Pinpoint the cell where the given text exists, returning its [X, Y] midpoint coordinate. 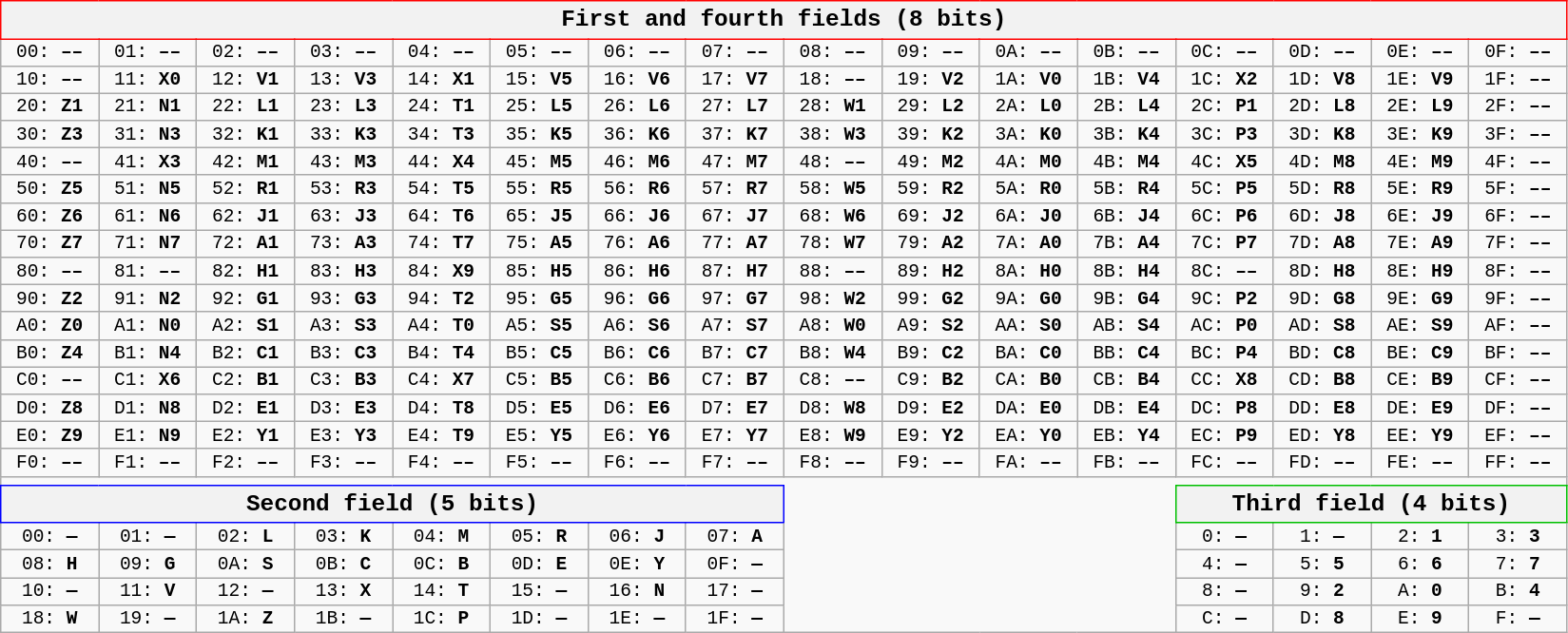
59: R2 [930, 188]
96: G6 [637, 298]
A1: N0 [148, 325]
E8: W9 [833, 435]
5: 5 [1322, 565]
88: –– [833, 272]
1C: X2 [1225, 80]
54: T5 [441, 188]
6: 6 [1421, 565]
9D: G8 [1322, 298]
36: K6 [637, 135]
CC: X8 [1225, 380]
09: G [148, 565]
0E: –– [1421, 51]
31: N3 [148, 135]
D: 8 [1322, 618]
AB: S4 [1126, 325]
5C: P5 [1225, 188]
11: X0 [148, 80]
8F: –– [1518, 272]
99: G2 [930, 298]
89: H2 [930, 272]
1F: — [734, 618]
9C: P2 [1225, 298]
00: –– [49, 51]
00: — [49, 536]
A7: S7 [734, 325]
16: V6 [637, 80]
F0: –– [49, 462]
B4: T4 [441, 354]
FE: –– [1421, 462]
98: W2 [833, 298]
12: V1 [245, 80]
94: T2 [441, 298]
5F: –– [1518, 188]
5B: R4 [1126, 188]
1F: –– [1518, 80]
CE: B9 [1421, 380]
F8: –– [833, 462]
7E: A9 [1421, 243]
33: K3 [344, 135]
40: –– [49, 162]
41: X3 [148, 162]
52: R1 [245, 188]
2B: L4 [1126, 106]
DF: –– [1518, 409]
9A: G0 [1029, 298]
3D: K8 [1322, 135]
D1: N8 [148, 409]
BE: C9 [1421, 354]
CD: B8 [1322, 380]
5A: R0 [1029, 188]
75: A5 [538, 243]
02: –– [245, 51]
7C: P7 [1225, 243]
72: A1 [245, 243]
95: G5 [538, 298]
20: Z1 [49, 106]
C0: –– [49, 380]
0D: –– [1322, 51]
80: –– [49, 272]
F9: –– [930, 462]
F4: –– [441, 462]
24: T1 [441, 106]
43: M3 [344, 162]
0F: — [734, 565]
4A: M0 [1029, 162]
62: J1 [245, 217]
61: N6 [148, 217]
17: — [734, 591]
14: T [441, 591]
A0: Z0 [49, 325]
10: — [49, 591]
DA: E0 [1029, 409]
F5: –– [538, 462]
E5: Y5 [538, 435]
58: W5 [833, 188]
3A: K0 [1029, 135]
EF: –– [1518, 435]
50: Z5 [49, 188]
F2: –– [245, 462]
C6: B6 [637, 380]
D2: E1 [245, 409]
67: J7 [734, 217]
DD: E8 [1322, 409]
FD: –– [1322, 462]
D3: E3 [344, 409]
0B: C [344, 565]
25: L5 [538, 106]
32: K1 [245, 135]
8B: H4 [1126, 272]
E3: Y3 [344, 435]
2D: L8 [1322, 106]
01: –– [148, 51]
83: H3 [344, 272]
49: M2 [930, 162]
A9: S2 [930, 325]
Third field (4 bits) [1371, 504]
65: J5 [538, 217]
AD: S8 [1322, 325]
04: M [441, 536]
1B: V4 [1126, 80]
05: R [538, 536]
60: Z6 [49, 217]
0C: –– [1225, 51]
DC: P8 [1225, 409]
D5: E5 [538, 409]
29: L2 [930, 106]
AA: S0 [1029, 325]
10: –– [49, 80]
34: T3 [441, 135]
19: V2 [930, 80]
1E: — [637, 618]
FB: –– [1126, 462]
FC: –– [1225, 462]
13: X [344, 591]
6F: –– [1518, 217]
C3: B3 [344, 380]
1A: V0 [1029, 80]
3B: K4 [1126, 135]
7A: A0 [1029, 243]
2A: L0 [1029, 106]
14: X1 [441, 80]
5D: R8 [1322, 188]
57: R7 [734, 188]
B6: C6 [637, 354]
9F: –– [1518, 298]
6E: J9 [1421, 217]
6C: P6 [1225, 217]
76: A6 [637, 243]
A2: S1 [245, 325]
B9: C2 [930, 354]
18: –– [833, 80]
ED: Y8 [1322, 435]
1: — [1322, 536]
F3: –– [344, 462]
45: M5 [538, 162]
84: X9 [441, 272]
A8: W0 [833, 325]
0: — [1225, 536]
12: — [245, 591]
DB: E4 [1126, 409]
2F: –– [1518, 106]
06: –– [637, 51]
DE: E9 [1421, 409]
8A: H0 [1029, 272]
D7: E7 [734, 409]
9: 2 [1322, 591]
51: N5 [148, 188]
3: 3 [1518, 536]
0A: S [245, 565]
C8: –– [833, 380]
C4: X7 [441, 380]
E0: Z9 [49, 435]
AC: P0 [1225, 325]
AE: S9 [1421, 325]
05: –– [538, 51]
08: H [49, 565]
4D: M8 [1322, 162]
38: W3 [833, 135]
44: X4 [441, 162]
EC: P9 [1225, 435]
74: T7 [441, 243]
B0: Z4 [49, 354]
FF: –– [1518, 462]
D9: E2 [930, 409]
C9: B2 [930, 380]
CF: –– [1518, 380]
47: M7 [734, 162]
B5: C5 [538, 354]
4E: M9 [1421, 162]
D8: W8 [833, 409]
35: K5 [538, 135]
E4: T9 [441, 435]
87: H7 [734, 272]
4: — [1225, 565]
56: R6 [637, 188]
BD: C8 [1322, 354]
1A: Z [245, 618]
B7: C7 [734, 354]
A4: T0 [441, 325]
BB: C4 [1126, 354]
2C: P1 [1225, 106]
8: — [1225, 591]
1B: — [344, 618]
E9: Y2 [930, 435]
78: W7 [833, 243]
EE: Y9 [1421, 435]
77: A7 [734, 243]
EA: Y0 [1029, 435]
37: K7 [734, 135]
B: 4 [1518, 591]
71: N7 [148, 243]
0F: –– [1518, 51]
22: L1 [245, 106]
A: 0 [1421, 591]
EB: Y4 [1126, 435]
28: W1 [833, 106]
17: V7 [734, 80]
97: G7 [734, 298]
91: N2 [148, 298]
03: –– [344, 51]
06: J [637, 536]
09: –– [930, 51]
1D: — [538, 618]
7B: A4 [1126, 243]
03: K [344, 536]
15: V5 [538, 80]
42: M1 [245, 162]
BF: –– [1518, 354]
3F: –– [1518, 135]
F7: –– [734, 462]
93: G3 [344, 298]
48: –– [833, 162]
0A: –– [1029, 51]
92: G1 [245, 298]
E7: Y7 [734, 435]
63: J3 [344, 217]
0D: E [538, 565]
A5: S5 [538, 325]
16: N [637, 591]
8C: –– [1225, 272]
FA: –– [1029, 462]
E1: N9 [148, 435]
C1: X6 [148, 380]
AF: –– [1518, 325]
04: –– [441, 51]
08: –– [833, 51]
F6: –– [637, 462]
7: 7 [1518, 565]
BC: P4 [1225, 354]
F: — [1518, 618]
6D: J8 [1322, 217]
64: T6 [441, 217]
86: H6 [637, 272]
85: H5 [538, 272]
CA: B0 [1029, 380]
73: A3 [344, 243]
15: — [538, 591]
D6: E6 [637, 409]
30: Z3 [49, 135]
11: V [148, 591]
3E: K9 [1421, 135]
3C: P3 [1225, 135]
7D: A8 [1322, 243]
A3: S3 [344, 325]
6A: J0 [1029, 217]
69: J2 [930, 217]
1D: V8 [1322, 80]
2E: L9 [1421, 106]
18: W [49, 618]
E2: Y1 [245, 435]
First and fourth fields (8 bits) [784, 20]
2: 1 [1421, 536]
6B: J4 [1126, 217]
C7: B7 [734, 380]
68: W6 [833, 217]
4F: –– [1518, 162]
0E: Y [637, 565]
1C: P [441, 618]
55: R5 [538, 188]
39: K2 [930, 135]
81: –– [148, 272]
5E: R9 [1421, 188]
01: — [148, 536]
B2: C1 [245, 354]
9B: G4 [1126, 298]
Second field (5 bits) [393, 504]
4C: X5 [1225, 162]
8D: H8 [1322, 272]
27: L7 [734, 106]
0B: –– [1126, 51]
0C: B [441, 565]
C: — [1225, 618]
B8: W4 [833, 354]
82: H1 [245, 272]
26: L6 [637, 106]
90: Z2 [49, 298]
D0: Z8 [49, 409]
C5: B5 [538, 380]
8E: H9 [1421, 272]
BA: C0 [1029, 354]
B3: C3 [344, 354]
19: — [148, 618]
CB: B4 [1126, 380]
21: N1 [148, 106]
4B: M4 [1126, 162]
13: V3 [344, 80]
E6: Y6 [637, 435]
E: 9 [1421, 618]
9E: G9 [1421, 298]
C2: B1 [245, 380]
B1: N4 [148, 354]
07: –– [734, 51]
A6: S6 [637, 325]
53: R3 [344, 188]
70: Z7 [49, 243]
F1: –– [148, 462]
D4: T8 [441, 409]
46: M6 [637, 162]
79: A2 [930, 243]
7F: –– [1518, 243]
23: L3 [344, 106]
07: A [734, 536]
02: L [245, 536]
66: J6 [637, 217]
1E: V9 [1421, 80]
